Return the (x, y) coordinate for the center point of the cell that contains the specified text.  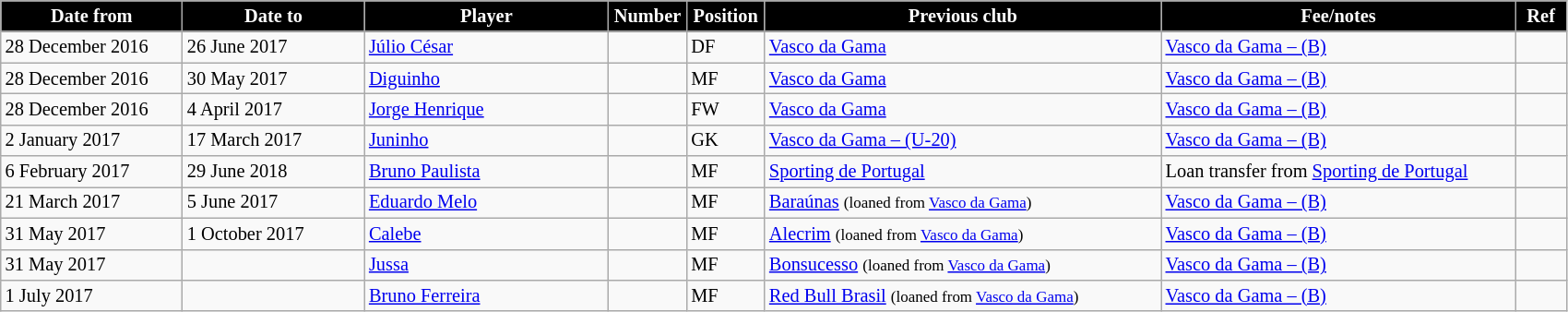
Player (487, 16)
DF (725, 47)
Vasco da Gama – (U-20) (963, 140)
Date to (273, 16)
26 June 2017 (273, 47)
GK (725, 140)
17 March 2017 (273, 140)
1 October 2017 (273, 234)
Date from (92, 16)
2 January 2017 (92, 140)
Calebe (487, 234)
30 May 2017 (273, 78)
Fee/notes (1339, 16)
Jorge Henrique (487, 109)
Sporting de Portugal (963, 172)
Bruno Ferreira (487, 295)
5 June 2017 (273, 202)
Bonsucesso (loaned from Vasco da Gama) (963, 265)
Loan transfer from Sporting de Portugal (1339, 172)
Eduardo Melo (487, 202)
Juninho (487, 140)
Baraúnas (loaned from Vasco da Gama) (963, 202)
Diguinho (487, 78)
Position (725, 16)
Previous club (963, 16)
1 July 2017 (92, 295)
Ref (1540, 16)
21 March 2017 (92, 202)
4 April 2017 (273, 109)
Red Bull Brasil (loaned from Vasco da Gama) (963, 295)
Jussa (487, 265)
Number (647, 16)
29 June 2018 (273, 172)
Júlio César (487, 47)
Bruno Paulista (487, 172)
FW (725, 109)
6 February 2017 (92, 172)
Alecrim (loaned from Vasco da Gama) (963, 234)
